Find where the given text appears and provide that cell's center as (X, Y) coordinate. 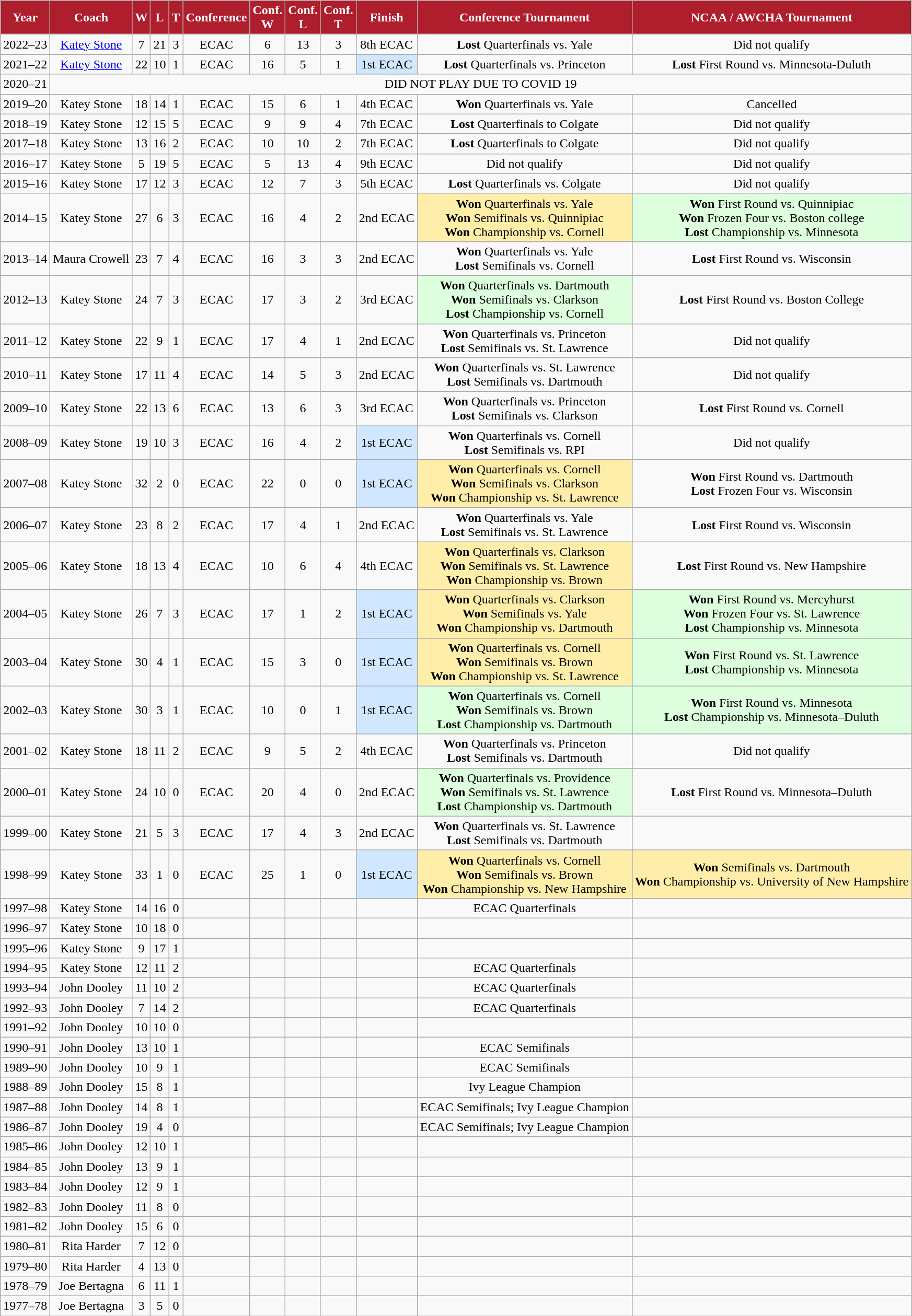
DID NOT PLAY DUE TO COVID 19 (481, 84)
Won First Round vs. Dartmouth Lost Frozen Four vs. Wisconsin (771, 484)
1983–84 (25, 1186)
Won Quarterfinals vs. Princeton Lost Semifinals vs. Clarkson (525, 409)
Lost First Round vs. Cornell (771, 409)
2020–21 (25, 84)
2017–18 (25, 144)
2022–23 (25, 44)
Cancelled (771, 104)
20 (268, 792)
Won Quarterfinals vs. Cornell Won Semifinals vs. Brown Lost Championship vs. Dartmouth (525, 710)
2004–05 (25, 614)
1991–92 (25, 1028)
1989–90 (25, 1067)
2016–17 (25, 164)
2018–19 (25, 124)
1982–83 (25, 1206)
1994–95 (25, 968)
Lost Quarterfinals vs. Princeton (525, 64)
26 (141, 614)
Won Quarterfinals vs. Cornell Won Semifinals vs. Clarkson Won Championship vs. St. Lawrence (525, 484)
2003–04 (25, 662)
1998–99 (25, 874)
Won First Round vs. Minnesota Lost Championship vs. Minnesota–Duluth (771, 710)
1990–91 (25, 1047)
1977–78 (25, 1306)
2006–07 (25, 525)
Won Quarterfinals vs. Clarkson Won Semifinals vs. Yale Won Championship vs. Dartmouth (525, 614)
Lost Quarterfinals vs. Yale (525, 44)
Won Quarterfinals vs. Princeton Lost Semifinals vs. Dartmouth (525, 751)
Won First Round vs. Quinnipiac Won Frozen Four vs. Boston college Lost Championship vs. Minnesota (771, 217)
2007–08 (25, 484)
Won First Round vs. St. Lawrence Lost Championship vs. Minnesota (771, 662)
W (141, 18)
Lost First Round vs. Minnesota-Duluth (771, 64)
L (160, 18)
Conf. T (338, 18)
8th ECAC (387, 44)
2000–01 (25, 792)
2012–13 (25, 299)
1993–94 (25, 988)
1999–00 (25, 833)
Won Quarterfinals vs. Providence Won Semifinals vs. St. Lawrence Lost Championship vs. Dartmouth (525, 792)
Won Quarterfinals vs. Cornell Won Semifinals vs. Brown Won Championship vs. New Hampshire (525, 874)
1980–81 (25, 1246)
2005–06 (25, 566)
Conference (216, 18)
Won Quarterfinals vs. Cornell Won Semifinals vs. Brown Won Championship vs. St. Lawrence (525, 662)
1997–98 (25, 908)
1995–96 (25, 948)
Won Quarterfinals vs. Yale Lost Semifinals vs. Cornell (525, 258)
1978–79 (25, 1286)
1996–97 (25, 928)
1988–89 (25, 1087)
1984–85 (25, 1167)
1979–80 (25, 1266)
Won Quarterfinals vs. Dartmouth Won Semifinals vs. Clarkson Lost Championship vs. Cornell (525, 299)
Won Quarterfinals vs. Yale Won Semifinals vs. Quinnipiac Won Championship vs. Cornell (525, 217)
Lost First Round vs. Boston College (771, 299)
Won Quarterfinals vs. Yale Lost Semifinals vs. St. Lawrence (525, 525)
Finish (387, 18)
Won Quarterfinals vs. Clarkson Won Semifinals vs. St. Lawrence Won Championship vs. Brown (525, 566)
Lost Quarterfinals vs. Colgate (525, 183)
Maura Crowell (91, 258)
2009–10 (25, 409)
Won Quarterfinals vs. Princeton Lost Semifinals vs. St. Lawrence (525, 341)
Ivy League Champion (525, 1087)
Won Semifinals vs. Dartmouth Won Championship vs. University of New Hampshire (771, 874)
2019–20 (25, 104)
1992–93 (25, 1008)
Year (25, 18)
2002–03 (25, 710)
9th ECAC (387, 164)
1987–88 (25, 1107)
2015–16 (25, 183)
2010–11 (25, 375)
5th ECAC (387, 183)
NCAA / AWCHA Tournament (771, 18)
2011–12 (25, 341)
2001–02 (25, 751)
2013–14 (25, 258)
Lost First Round vs. Minnesota–Duluth (771, 792)
Coach (91, 18)
33 (141, 874)
1981–82 (25, 1226)
Won First Round vs. Mercyhurst Won Frozen Four vs. St. Lawrence Lost Championship vs. Minnesota (771, 614)
25 (268, 874)
2014–15 (25, 217)
Won Quarterfinals vs. Yale (525, 104)
27 (141, 217)
Lost First Round vs. New Hampshire (771, 566)
1985–86 (25, 1147)
32 (141, 484)
Won Quarterfinals vs. Cornell Lost Semifinals vs. RPI (525, 443)
Conf. L (303, 18)
Conference Tournament (525, 18)
Conf. W (268, 18)
2021–22 (25, 64)
1986–87 (25, 1127)
T (176, 18)
2008–09 (25, 443)
